Provide the (x, y) coordinate of the cell's center where the given text is located.  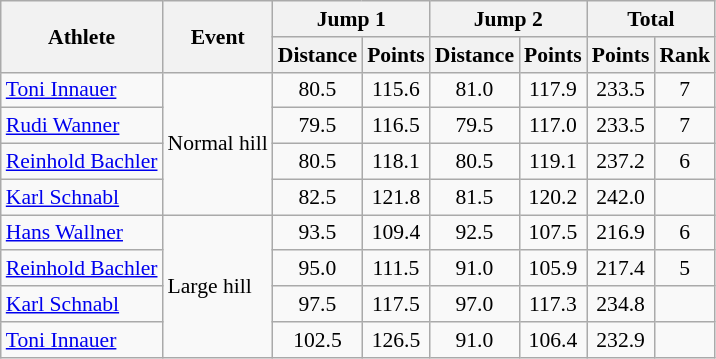
Jump 1 (352, 19)
121.8 (396, 197)
5 (684, 269)
93.5 (318, 233)
126.5 (396, 340)
82.5 (318, 197)
Event (218, 36)
97.0 (474, 304)
Jump 2 (508, 19)
107.5 (553, 233)
81.5 (474, 197)
97.5 (318, 304)
105.9 (553, 269)
111.5 (396, 269)
92.5 (474, 233)
Normal hill (218, 143)
Athlete (82, 36)
Large hill (218, 286)
242.0 (621, 197)
117.0 (553, 126)
119.1 (553, 162)
106.4 (553, 340)
117.9 (553, 90)
Rudi Wanner (82, 126)
Hans Wallner (82, 233)
216.9 (621, 233)
116.5 (396, 126)
234.8 (621, 304)
102.5 (318, 340)
81.0 (474, 90)
Total (651, 19)
95.0 (318, 269)
Rank (684, 55)
117.3 (553, 304)
115.6 (396, 90)
237.2 (621, 162)
118.1 (396, 162)
232.9 (621, 340)
117.5 (396, 304)
120.2 (553, 197)
217.4 (621, 269)
109.4 (396, 233)
